Find where the given text appears and provide that cell's center as (X, Y) coordinate. 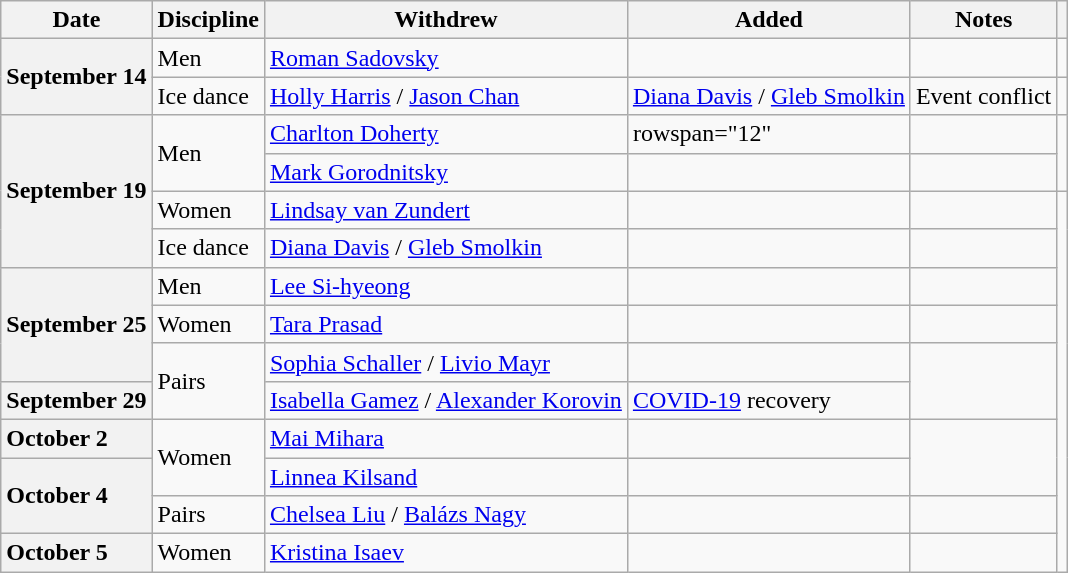
Lee Si-hyeong (446, 286)
Notes (983, 20)
Mai Mihara (446, 438)
Tara Prasad (446, 324)
Isabella Gamez / Alexander Korovin (446, 400)
Linnea Kilsand (446, 477)
October 2 (76, 438)
September 25 (76, 324)
Charlton Doherty (446, 134)
September 14 (76, 77)
Added (768, 20)
Kristina Isaev (446, 553)
Sophia Schaller / Livio Mayr (446, 362)
Date (76, 20)
COVID-19 recovery (768, 400)
rowspan="12" (768, 134)
Withdrew (446, 20)
Event conflict (983, 96)
Lindsay van Zundert (446, 210)
Chelsea Liu / Balázs Nagy (446, 515)
Mark Gorodnitsky (446, 172)
October 4 (76, 496)
Discipline (208, 20)
October 5 (76, 553)
Roman Sadovsky (446, 58)
September 19 (76, 191)
September 29 (76, 400)
Holly Harris / Jason Chan (446, 96)
